Scan for the cell matching the given text and deliver its [x, y] coordinate at center. 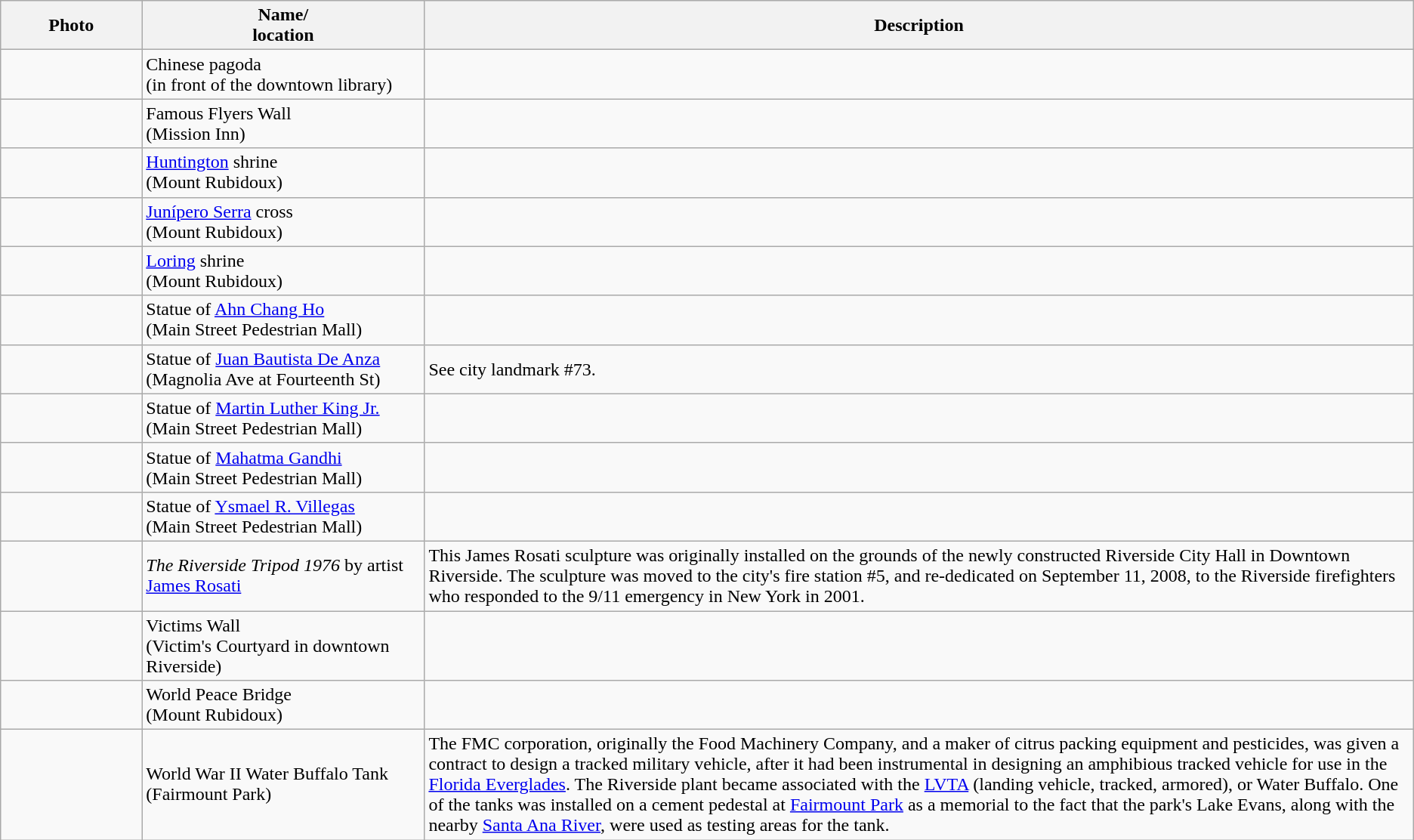
Description [918, 26]
Chinese pagoda(in front of the downtown library) [283, 74]
Statue of Mahatma Gandhi(Main Street Pedestrian Mall) [283, 467]
The Riverside Tripod 1976 by artist James Rosati [283, 576]
Statue of Ysmael R. Villegas(Main Street Pedestrian Mall) [283, 517]
Name/location [283, 26]
Huntington shrine(Mount Rubidoux) [283, 172]
Victims Wall(Victim's Courtyard in downtown Riverside) [283, 645]
Photo [71, 26]
Statue of Juan Bautista De Anza(Magnolia Ave at Fourteenth St) [283, 369]
Famous Flyers Wall(Mission Inn) [283, 124]
World Peace Bridge(Mount Rubidoux) [283, 706]
Loring shrine(Mount Rubidoux) [283, 270]
Junípero Serra cross(Mount Rubidoux) [283, 222]
Statue of Martin Luther King Jr.(Main Street Pedestrian Mall) [283, 418]
See city landmark #73. [918, 369]
Statue of Ahn Chang Ho(Main Street Pedestrian Mall) [283, 320]
World War II Water Buffalo Tank(Fairmount Park) [283, 785]
